Extract the (X, Y) coordinate from the center of the cell holding the provided text.  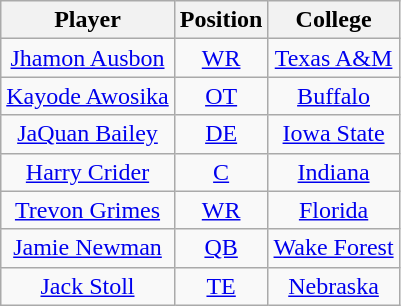
Indiana (334, 172)
College (334, 20)
QB (221, 248)
Wake Forest (334, 248)
OT (221, 96)
DE (221, 134)
Texas A&M (334, 58)
Trevon Grimes (88, 210)
Player (88, 20)
Kayode Awosika (88, 96)
Jack Stoll (88, 286)
Nebraska (334, 286)
Florida (334, 210)
C (221, 172)
TE (221, 286)
Position (221, 20)
Harry Crider (88, 172)
Iowa State (334, 134)
JaQuan Bailey (88, 134)
Buffalo (334, 96)
Jamie Newman (88, 248)
Jhamon Ausbon (88, 58)
